Return [x, y] of the center of cell containing provided text 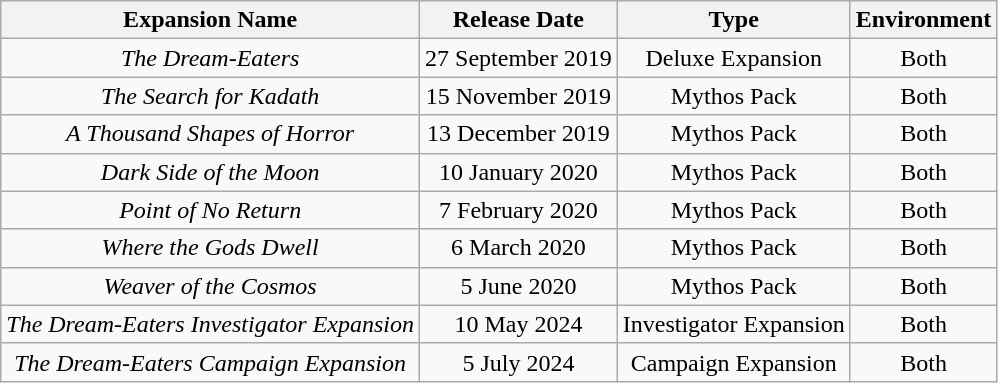
7 February 2020 [519, 210]
Investigator Expansion [734, 324]
10 May 2024 [519, 324]
Weaver of the Cosmos [210, 286]
The Dream-Eaters Investigator Expansion [210, 324]
The Dream-Eaters [210, 58]
10 January 2020 [519, 172]
Point of No Return [210, 210]
Dark Side of the Moon [210, 172]
Deluxe Expansion [734, 58]
The Search for Kadath [210, 96]
27 September 2019 [519, 58]
Environment [924, 20]
A Thousand Shapes of Horror [210, 134]
Campaign Expansion [734, 362]
5 June 2020 [519, 286]
5 July 2024 [519, 362]
13 December 2019 [519, 134]
Release Date [519, 20]
Type [734, 20]
The Dream-Eaters Campaign Expansion [210, 362]
15 November 2019 [519, 96]
Expansion Name [210, 20]
6 March 2020 [519, 248]
Where the Gods Dwell [210, 248]
